Scan for the cell matching the given text and deliver its [x, y] coordinate at center. 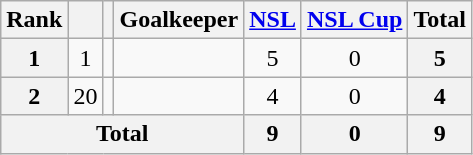
NSL Cup [354, 20]
Rank [34, 20]
2 [34, 96]
NSL [273, 20]
20 [86, 96]
Goalkeeper [179, 20]
